Detect which cell encompasses the target text, then output its (X, Y) center coordinate. 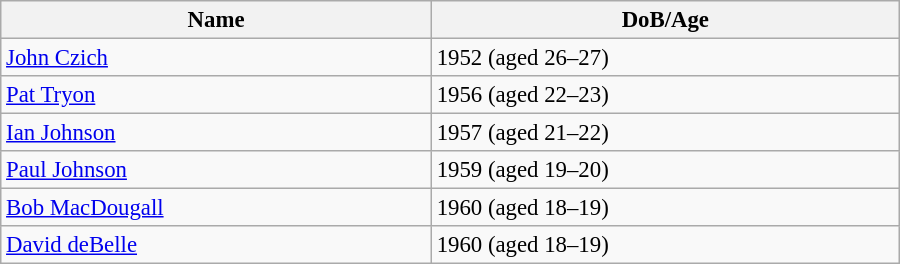
Pat Tryon (216, 95)
David deBelle (216, 245)
DoB/Age (665, 20)
John Czich (216, 58)
1959 (aged 19–20) (665, 170)
1952 (aged 26–27) (665, 58)
Ian Johnson (216, 133)
Paul Johnson (216, 170)
Name (216, 20)
1956 (aged 22–23) (665, 95)
1957 (aged 21–22) (665, 133)
Bob MacDougall (216, 208)
